Find where the given text appears and provide that cell's center as (x, y) coordinate. 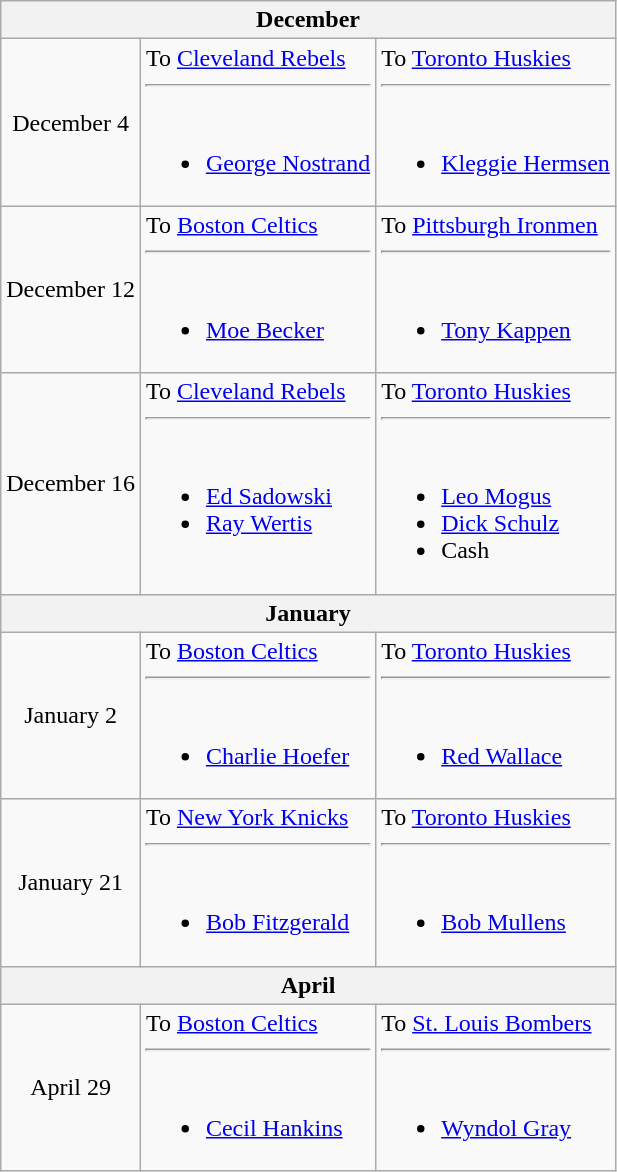
To St. Louis BombersWyndol Gray (496, 1088)
To Cleveland RebelsGeorge Nostrand (258, 122)
January 2 (71, 716)
To Boston CelticsCharlie Hoefer (258, 716)
To Boston CelticsMoe Becker (258, 290)
To Cleveland RebelsEd SadowskiRay Wertis (258, 484)
To New York KnicksBob Fitzgerald (258, 882)
January 21 (71, 882)
December 16 (71, 484)
December 12 (71, 290)
April (308, 985)
January (308, 613)
December 4 (71, 122)
To Toronto HuskiesBob Mullens (496, 882)
To Toronto HuskiesRed Wallace (496, 716)
To Pittsburgh IronmenTony Kappen (496, 290)
To Toronto HuskiesLeo MogusDick SchulzCash (496, 484)
To Boston CelticsCecil Hankins (258, 1088)
December (308, 20)
To Toronto HuskiesKleggie Hermsen (496, 122)
April 29 (71, 1088)
